Return the [x, y] coordinate for the center point of the cell that contains the specified text.  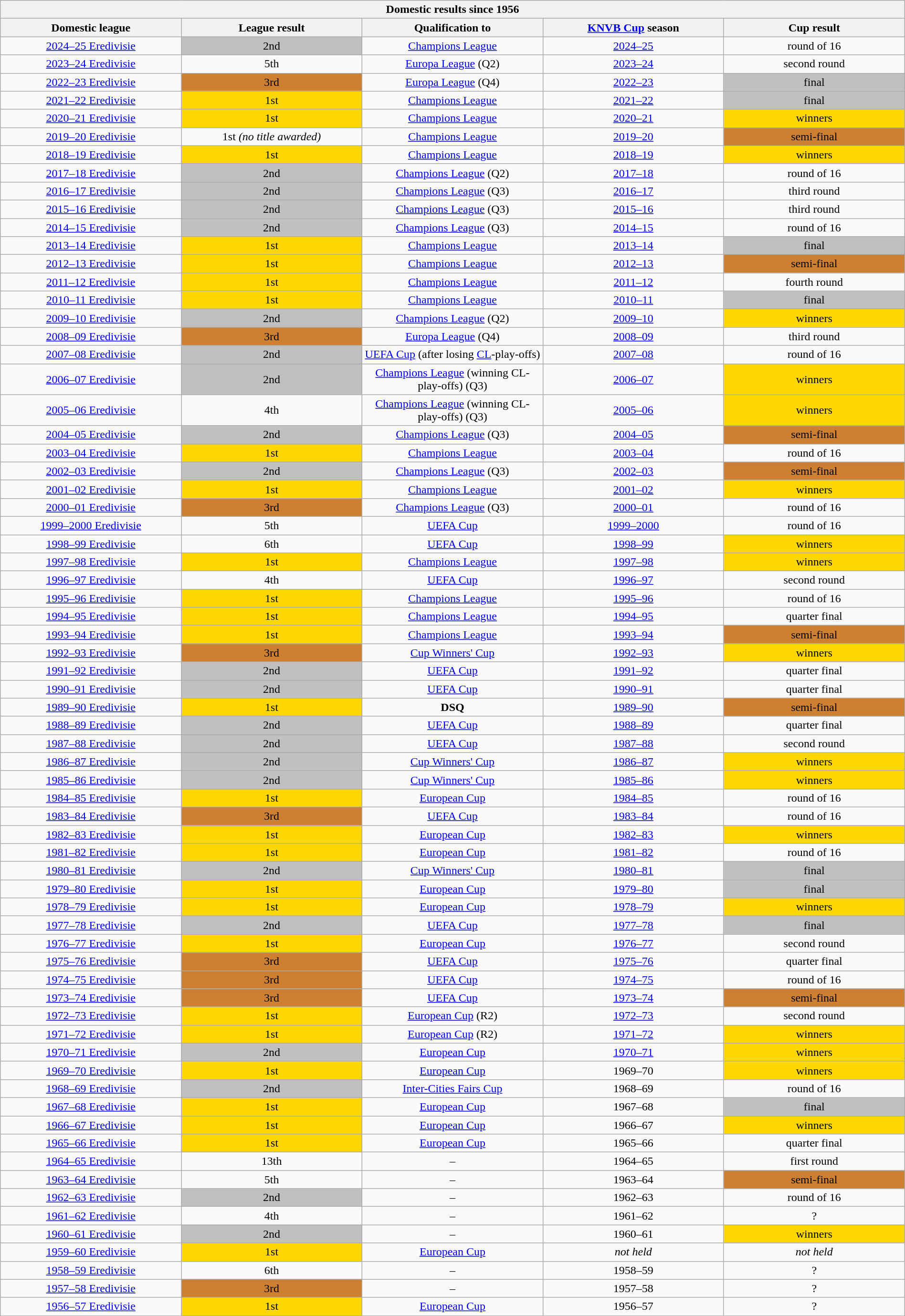
2015–16 [633, 209]
1981–82 [633, 853]
2002–03 [633, 471]
1964–65 Eredivisie [91, 1161]
13th [272, 1161]
1958–59 Eredivisie [91, 1270]
1960–61 [633, 1234]
1st (no title awarded) [272, 136]
2006–07 [633, 379]
1989–90 Eredivisie [91, 707]
1965–66 [633, 1143]
1964–65 [633, 1161]
2010–11 [633, 300]
1992–93 Eredivisie [91, 653]
1988–89 [633, 725]
2008–09 Eredivisie [91, 336]
1988–89 Eredivisie [91, 725]
1992–93 [633, 653]
1969–70 [633, 1070]
Qualification to [452, 28]
1995–96 [633, 598]
2022–23 Eredivisie [91, 82]
1983–84 Eredivisie [91, 816]
2006–07 Eredivisie [91, 379]
DSQ [452, 707]
1963–64 [633, 1180]
1972–73 Eredivisie [91, 1016]
1996–97 [633, 580]
1959–60 Eredivisie [91, 1252]
1965–66 Eredivisie [91, 1143]
2020–21 [633, 118]
1975–76 [633, 961]
1979–80 Eredivisie [91, 889]
1994–95 [633, 616]
1986–87 [633, 762]
2004–05 Eredivisie [91, 435]
1997–98 [633, 562]
1998–99 Eredivisie [91, 543]
2014–15 [633, 228]
Cup result [814, 28]
1956–57 [633, 1306]
1967–68 Eredivisie [91, 1107]
1973–74 Eredivisie [91, 998]
2005–06 [633, 410]
1998–99 [633, 543]
1957–58 [633, 1288]
2019–20 [633, 136]
2014–15 Eredivisie [91, 228]
1960–61 Eredivisie [91, 1234]
1973–74 [633, 998]
2019–20 Eredivisie [91, 136]
2017–18 [633, 173]
2022–23 [633, 82]
1979–80 [633, 889]
2011–12 [633, 282]
1975–76 Eredivisie [91, 961]
2009–10 Eredivisie [91, 318]
1978–79 [633, 907]
1994–95 Eredivisie [91, 616]
1957–58 Eredivisie [91, 1288]
1970–71 [633, 1052]
2021–22 Eredivisie [91, 100]
1982–83 [633, 835]
2023–24 Eredivisie [91, 64]
1962–63 Eredivisie [91, 1198]
1987–88 [633, 743]
1997–98 Eredivisie [91, 562]
1963–64 Eredivisie [91, 1180]
Europa League (Q2) [452, 64]
1976–77 Eredivisie [91, 943]
1987–88 Eredivisie [91, 743]
1980–81 [633, 871]
Domestic results since 1956 [452, 10]
1968–69 [633, 1088]
2018–19 [633, 155]
2013–14 [633, 246]
2003–04 Eredivisie [91, 453]
2005–06 Eredivisie [91, 410]
2004–05 [633, 435]
2011–12 Eredivisie [91, 282]
2009–10 [633, 318]
1972–73 [633, 1016]
1983–84 [633, 816]
1980–81 Eredivisie [91, 871]
Domestic league [91, 28]
1984–85 Eredivisie [91, 798]
2020–21 Eredivisie [91, 118]
1966–67 Eredivisie [91, 1125]
1984–85 [633, 798]
fourth round [814, 282]
League result [272, 28]
1991–92 Eredivisie [91, 671]
Inter-Cities Fairs Cup [452, 1088]
1961–62 Eredivisie [91, 1216]
1968–69 Eredivisie [91, 1088]
1977–78 Eredivisie [91, 925]
2024–25 [633, 46]
1961–62 [633, 1216]
1981–82 Eredivisie [91, 853]
1989–90 [633, 707]
2002–03 Eredivisie [91, 471]
1971–72 [633, 1034]
first round [814, 1161]
1985–86 Eredivisie [91, 780]
2024–25 Eredivisie [91, 46]
1985–86 [633, 780]
1962–63 [633, 1198]
2016–17 Eredivisie [91, 191]
2001–02 Eredivisie [91, 489]
1999–2000 [633, 525]
KNVB Cup season [633, 28]
1993–94 Eredivisie [91, 635]
2000–01 Eredivisie [91, 507]
2010–11 Eredivisie [91, 300]
1974–75 Eredivisie [91, 980]
2012–13 [633, 264]
1996–97 Eredivisie [91, 580]
1990–91 [633, 689]
1971–72 Eredivisie [91, 1034]
1958–59 [633, 1270]
1974–75 [633, 980]
1995–96 Eredivisie [91, 598]
2012–13 Eredivisie [91, 264]
1982–83 Eredivisie [91, 835]
2018–19 Eredivisie [91, 155]
2001–02 [633, 489]
2017–18 Eredivisie [91, 173]
1990–91 Eredivisie [91, 689]
1956–57 Eredivisie [91, 1306]
2000–01 [633, 507]
1993–94 [633, 635]
2007–08 Eredivisie [91, 355]
UEFA Cup (after losing CL-play-offs) [452, 355]
1967–68 [633, 1107]
2008–09 [633, 336]
1999–2000 Eredivisie [91, 525]
1969–70 Eredivisie [91, 1070]
2016–17 [633, 191]
2003–04 [633, 453]
1978–79 Eredivisie [91, 907]
2013–14 Eredivisie [91, 246]
1977–78 [633, 925]
2007–08 [633, 355]
1970–71 Eredivisie [91, 1052]
1966–67 [633, 1125]
1976–77 [633, 943]
2015–16 Eredivisie [91, 209]
2021–22 [633, 100]
2023–24 [633, 64]
1986–87 Eredivisie [91, 762]
1991–92 [633, 671]
